Locate the cell with the specified text and output its [X, Y] center coordinate. 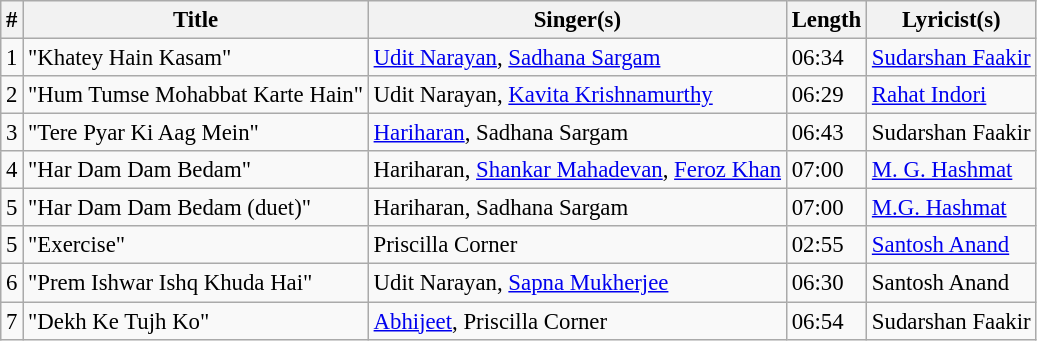
Udit Narayan, Sapna Mukherjee [577, 283]
"Prem Ishwar Ishq Khuda Hai" [196, 283]
Length [826, 20]
06:43 [826, 133]
Udit Narayan, Kavita Krishnamurthy [577, 95]
1 [12, 58]
M. G. Hashmat [952, 170]
Lyricist(s) [952, 20]
Singer(s) [577, 20]
Udit Narayan, Sadhana Sargam [577, 58]
4 [12, 170]
7 [12, 321]
Abhijeet, Priscilla Corner [577, 321]
2 [12, 95]
6 [12, 283]
"Har Dam Dam Bedam" [196, 170]
Rahat Indori [952, 95]
06:30 [826, 283]
"Tere Pyar Ki Aag Mein" [196, 133]
"Dekh Ke Tujh Ko" [196, 321]
06:29 [826, 95]
# [12, 20]
"Khatey Hain Kasam" [196, 58]
06:34 [826, 58]
Priscilla Corner [577, 245]
"Har Dam Dam Bedam (duet)" [196, 208]
"Exercise" [196, 245]
Hariharan, Shankar Mahadevan, Feroz Khan [577, 170]
M.G. Hashmat [952, 208]
06:54 [826, 321]
3 [12, 133]
02:55 [826, 245]
"Hum Tumse Mohabbat Karte Hain" [196, 95]
Title [196, 20]
